Return [x, y] of the center of cell containing provided text 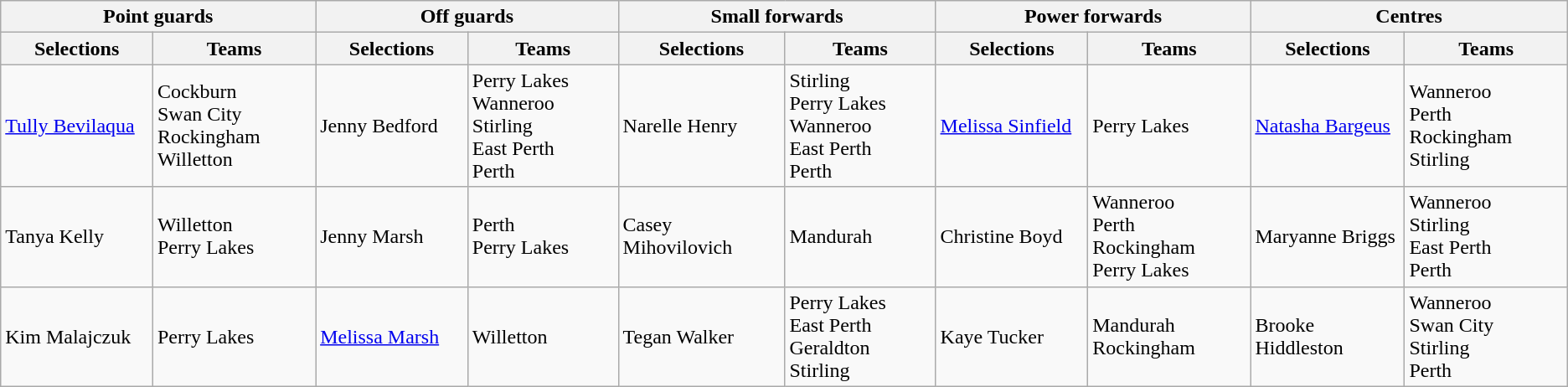
Tegan Walker [702, 337]
Small forwards [777, 17]
WannerooStirlingEast PerthPerth [1486, 236]
WillettonPerry Lakes [234, 236]
Tanya Kelly [77, 236]
WannerooSwan CityStirlingPerth [1486, 337]
Kaye Tucker [1012, 337]
WannerooPerthRockinghamPerry Lakes [1169, 236]
Off guards [467, 17]
Jenny Marsh [392, 236]
WannerooPerthRockinghamStirling [1486, 126]
Natasha Bargeus [1328, 126]
Maryanne Briggs [1328, 236]
Jenny Bedford [392, 126]
CockburnSwan CityRockinghamWilletton [234, 126]
Mandurah [860, 236]
Casey Mihovilovich [702, 236]
MandurahRockingham [1169, 337]
StirlingPerry LakesWannerooEast PerthPerth [860, 126]
Kim Malajczuk [77, 337]
Melissa Sinfield [1012, 126]
Perry LakesWannerooStirlingEast PerthPerth [543, 126]
Power forwards [1093, 17]
Willetton [543, 337]
Perry LakesEast PerthGeraldtonStirling [860, 337]
Melissa Marsh [392, 337]
PerthPerry Lakes [543, 236]
Narelle Henry [702, 126]
Centres [1409, 17]
Christine Boyd [1012, 236]
Point guards [158, 17]
Brooke Hiddleston [1328, 337]
Tully Bevilaqua [77, 126]
